Return [X, Y] of the center of cell containing provided text 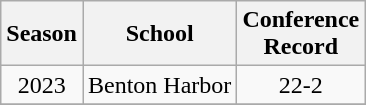
Season [42, 34]
2023 [42, 85]
Benton Harbor [159, 85]
22-2 [301, 85]
School [159, 34]
ConferenceRecord [301, 34]
